Find where the given text appears and provide that cell's center as (x, y) coordinate. 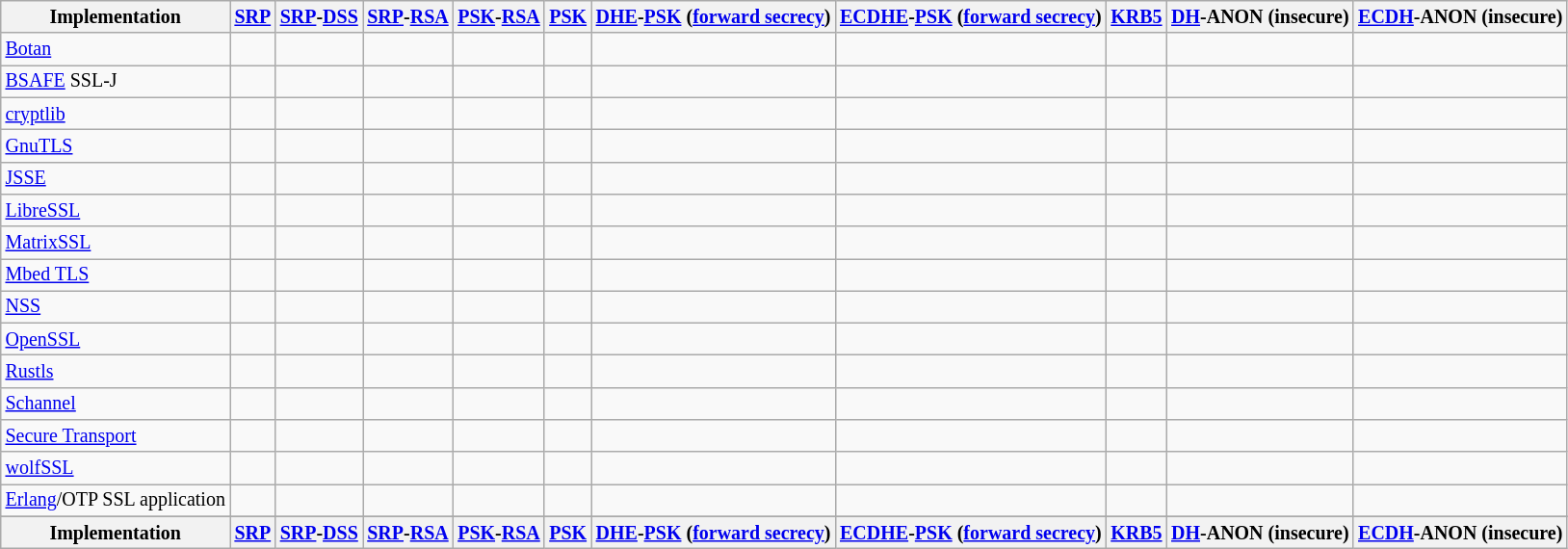
GnuTLS (116, 146)
Schannel (116, 405)
Secure Transport (116, 435)
NSS (116, 306)
BSAFE SSL-J (116, 81)
wolfSSL (116, 468)
LibreSSL (116, 210)
MatrixSSL (116, 243)
Botan (116, 50)
JSSE (116, 177)
Mbed TLS (116, 275)
OpenSSL (116, 339)
Rustls (116, 372)
Erlang/OTP SSL application (116, 501)
cryptlib (116, 114)
